Locate the cell with the specified text and output its [x, y] center coordinate. 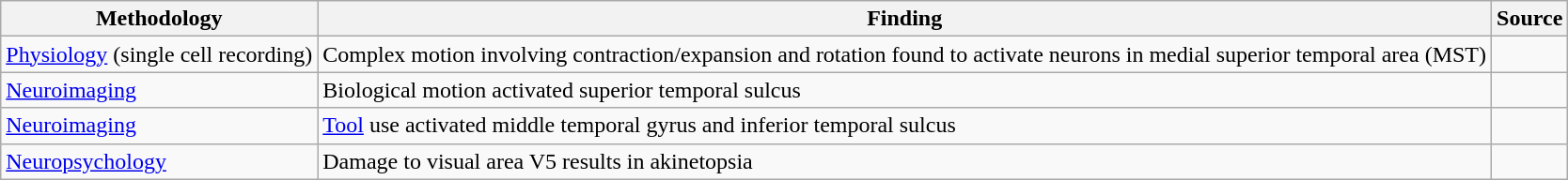
Tool use activated middle temporal gyrus and inferior temporal sulcus [904, 126]
Methodology [160, 19]
Biological motion activated superior temporal sulcus [904, 90]
Source [1530, 19]
Physiology (single cell recording) [160, 54]
Damage to visual area V5 results in akinetopsia [904, 161]
Neuropsychology [160, 161]
Finding [904, 19]
Complex motion involving contraction/expansion and rotation found to activate neurons in medial superior temporal area (MST) [904, 54]
